Extract the [x, y] coordinate from the center of the cell holding the provided text.  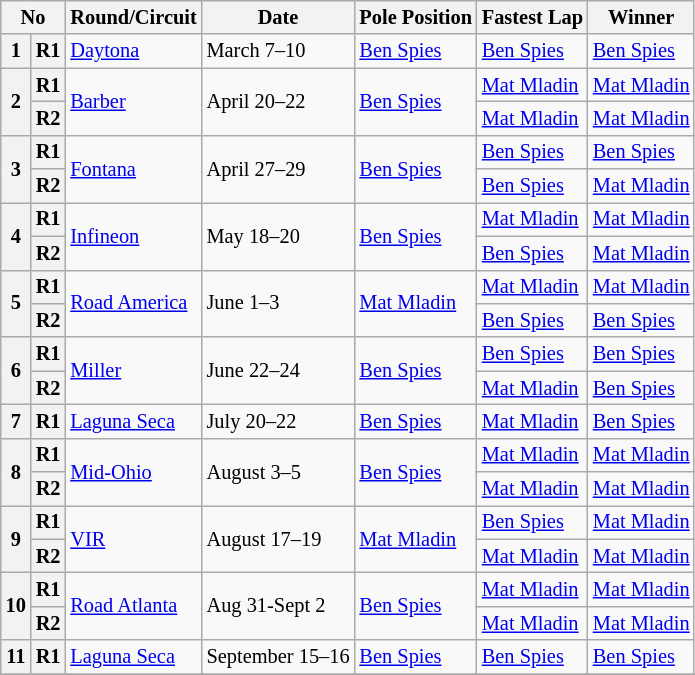
Date [278, 17]
June 1–3 [278, 304]
3 [16, 168]
4 [16, 236]
9 [16, 538]
May 18–20 [278, 236]
August 3–5 [278, 472]
Road Atlanta [133, 606]
Winner [642, 17]
Fastest Lap [532, 17]
August 17–19 [278, 538]
Infineon [133, 236]
1 [16, 51]
Daytona [133, 51]
10 [16, 606]
April 20–22 [278, 102]
March 7–10 [278, 51]
Barber [133, 102]
No [34, 17]
Miller [133, 370]
5 [16, 304]
Mid-Ohio [133, 472]
Pole Position [416, 17]
11 [16, 657]
Aug 31-Sept 2 [278, 606]
7 [16, 421]
Fontana [133, 168]
2 [16, 102]
VIR [133, 538]
6 [16, 370]
July 20–22 [278, 421]
Round/Circuit [133, 17]
June 22–24 [278, 370]
Road America [133, 304]
8 [16, 472]
April 27–29 [278, 168]
September 15–16 [278, 657]
